Identify which cell holds the provided text, then report its [x, y] central coordinate. 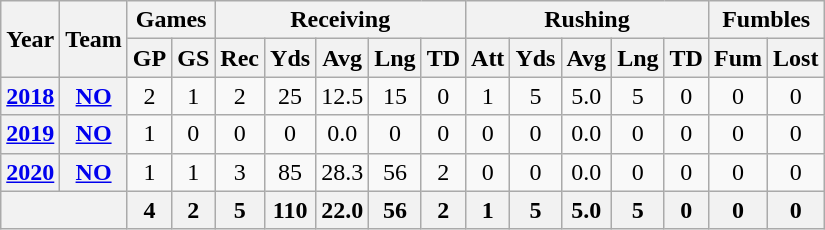
22.0 [342, 210]
110 [290, 210]
GP [149, 58]
GS [194, 58]
3 [240, 172]
Rec [240, 58]
28.3 [342, 172]
Fum [738, 58]
2020 [30, 172]
Year [30, 39]
Fumbles [766, 20]
15 [395, 96]
2018 [30, 96]
25 [290, 96]
4 [149, 210]
Receiving [340, 20]
2019 [30, 134]
Att [488, 58]
12.5 [342, 96]
Games [170, 20]
85 [290, 172]
Lost [796, 58]
Rushing [588, 20]
Team [94, 39]
